Determine the [X, Y] coordinate at the center of the cell enclosing the given text.  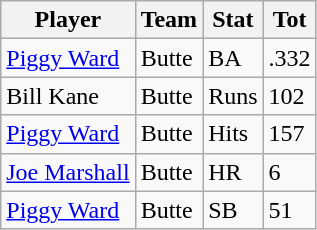
Hits [233, 134]
SB [233, 210]
6 [290, 172]
Tot [290, 20]
Bill Kane [68, 96]
Runs [233, 96]
Joe Marshall [68, 172]
Player [68, 20]
102 [290, 96]
Team [169, 20]
Stat [233, 20]
51 [290, 210]
.332 [290, 58]
157 [290, 134]
HR [233, 172]
BA [233, 58]
